From the cell containing the given text, extract its center point as [x, y] coordinate. 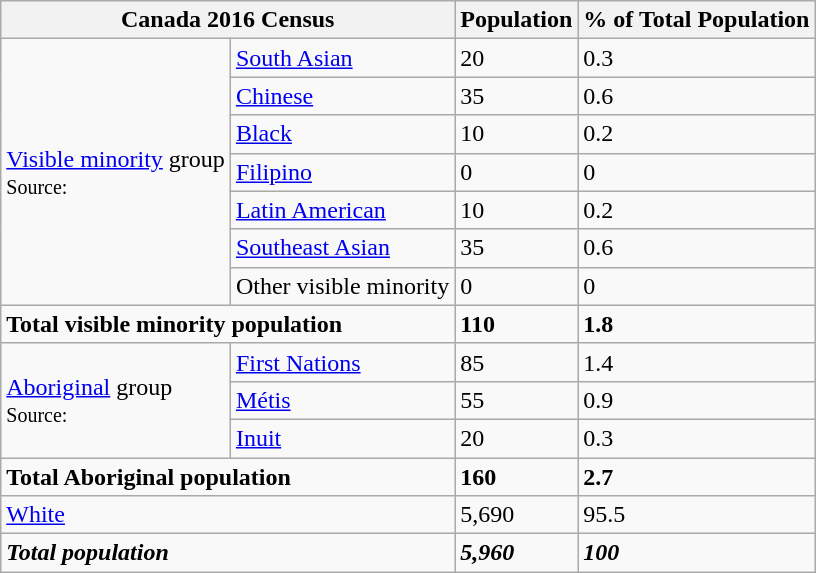
160 [516, 477]
White [228, 515]
5,960 [516, 553]
5,690 [516, 515]
Southeast Asian [342, 248]
85 [516, 362]
Aboriginal groupSource: [116, 400]
Black [342, 134]
55 [516, 400]
Population [516, 20]
0.9 [696, 400]
95.5 [696, 515]
Total visible minority population [228, 324]
Visible minority groupSource: [116, 172]
Chinese [342, 96]
Inuit [342, 438]
110 [516, 324]
Total Aboriginal population [228, 477]
Total population [228, 553]
South Asian [342, 58]
Filipino [342, 172]
Latin American [342, 210]
Canada 2016 Census [228, 20]
100 [696, 553]
1.4 [696, 362]
2.7 [696, 477]
Other visible minority [342, 286]
First Nations [342, 362]
1.8 [696, 324]
% of Total Population [696, 20]
Métis [342, 400]
